Provide the [x, y] coordinate of the cell's center where the given text is located.  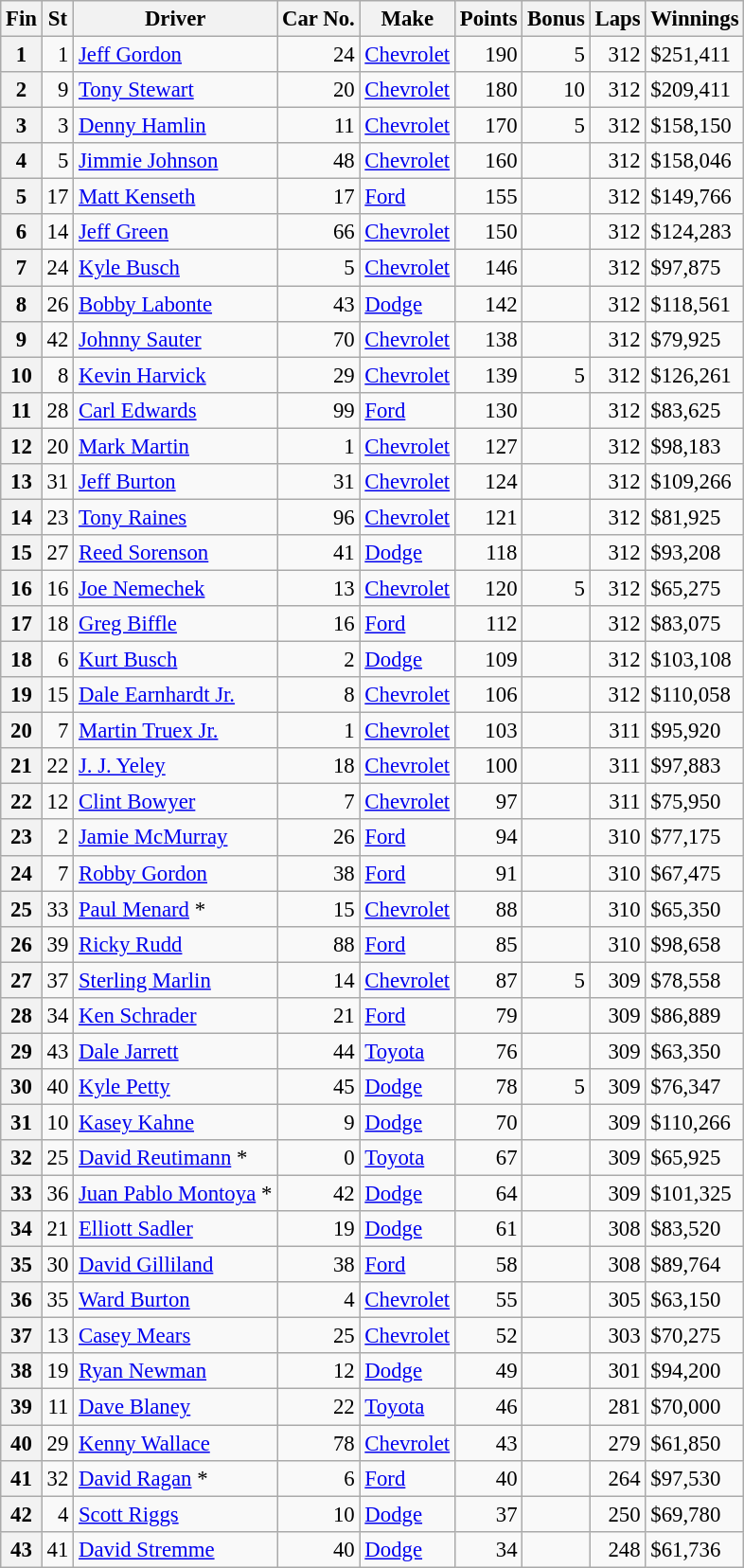
Jeff Green [176, 232]
$209,411 [695, 90]
$103,108 [695, 660]
67 [488, 1158]
264 [617, 1478]
$83,625 [695, 410]
$158,150 [695, 126]
Laps [617, 19]
$251,411 [695, 55]
$93,208 [695, 553]
Kasey Kahne [176, 1122]
Make [407, 19]
Robby Gordon [176, 873]
Winnings [695, 19]
Paul Menard * [176, 909]
155 [488, 197]
$78,558 [695, 980]
Martin Truex Jr. [176, 731]
$97,530 [695, 1478]
$70,000 [695, 1407]
48 [318, 161]
248 [617, 1549]
301 [617, 1372]
Dale Earnhardt Jr. [176, 695]
Juan Pablo Montoya * [176, 1194]
$69,780 [695, 1514]
Jeff Burton [176, 482]
$63,350 [695, 1051]
76 [488, 1051]
Denny Hamlin [176, 126]
0 [318, 1158]
109 [488, 660]
106 [488, 695]
124 [488, 482]
100 [488, 766]
305 [617, 1300]
Johnny Sauter [176, 339]
79 [488, 1016]
121 [488, 517]
$67,475 [695, 873]
Elliott Sadler [176, 1229]
Ward Burton [176, 1300]
$94,200 [695, 1372]
Ricky Rudd [176, 944]
$95,920 [695, 731]
$61,736 [695, 1549]
112 [488, 624]
$83,075 [695, 624]
$126,261 [695, 375]
118 [488, 553]
$61,850 [695, 1443]
Kyle Petty [176, 1087]
Joe Nemechek [176, 588]
96 [318, 517]
Jeff Gordon [176, 55]
103 [488, 731]
52 [488, 1336]
85 [488, 944]
Dale Jarrett [176, 1051]
David Gilliland [176, 1265]
Bobby Labonte [176, 304]
$79,925 [695, 339]
Greg Biffle [176, 624]
49 [488, 1372]
Matt Kenseth [176, 197]
45 [318, 1087]
$65,925 [695, 1158]
Bonus [557, 19]
139 [488, 375]
$65,350 [695, 909]
120 [488, 588]
$124,283 [695, 232]
190 [488, 55]
Kurt Busch [176, 660]
91 [488, 873]
$76,347 [695, 1087]
66 [318, 232]
46 [488, 1407]
87 [488, 980]
99 [318, 410]
Carl Edwards [176, 410]
Kevin Harvick [176, 375]
142 [488, 304]
Sterling Marlin [176, 980]
150 [488, 232]
170 [488, 126]
$86,889 [695, 1016]
303 [617, 1336]
Clint Bowyer [176, 802]
$158,046 [695, 161]
$81,925 [695, 517]
Tony Raines [176, 517]
160 [488, 161]
$98,183 [695, 446]
David Stremme [176, 1549]
97 [488, 802]
44 [318, 1051]
130 [488, 410]
$97,883 [695, 766]
$83,520 [695, 1229]
$89,764 [695, 1265]
61 [488, 1229]
Mark Martin [176, 446]
$77,175 [695, 838]
55 [488, 1300]
$70,275 [695, 1336]
David Reutimann * [176, 1158]
$63,150 [695, 1300]
$101,325 [695, 1194]
Car No. [318, 19]
$118,561 [695, 304]
146 [488, 268]
180 [488, 90]
250 [617, 1514]
58 [488, 1265]
J. J. Yeley [176, 766]
$149,766 [695, 197]
94 [488, 838]
Jimmie Johnson [176, 161]
$65,275 [695, 588]
David Ragan * [176, 1478]
Ryan Newman [176, 1372]
Fin [22, 19]
St [57, 19]
Casey Mears [176, 1336]
Tony Stewart [176, 90]
279 [617, 1443]
Kyle Busch [176, 268]
Dave Blaney [176, 1407]
$110,266 [695, 1122]
$98,658 [695, 944]
64 [488, 1194]
127 [488, 446]
Scott Riggs [176, 1514]
Ken Schrader [176, 1016]
$110,058 [695, 695]
Points [488, 19]
$75,950 [695, 802]
$109,266 [695, 482]
Reed Sorenson [176, 553]
Kenny Wallace [176, 1443]
138 [488, 339]
$97,875 [695, 268]
Driver [176, 19]
281 [617, 1407]
Jamie McMurray [176, 838]
